Output the (X, Y) coordinate of the center of the cell containing the given text.  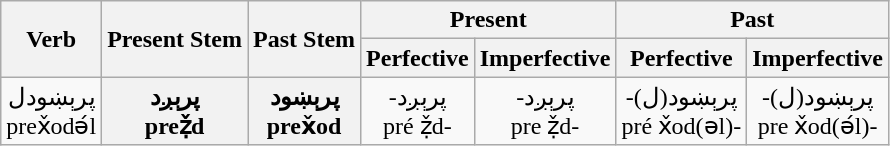
-پرېږد pré ẓ̌d- (418, 111)
Verb (52, 39)
پرېږد preẓ̌d (175, 111)
پرېښودل prex̌odә́l (52, 111)
Present Stem (175, 39)
-پرېږد pre ẓ̌d- (545, 111)
پرېښود prex̌od (304, 111)
Past (752, 20)
-(پرېښود(ل pré x̌od(əl)- (682, 111)
Present (488, 20)
-(پرېښود(ل pre x̌od(ә́l)- (818, 111)
Past Stem (304, 39)
